Detect which cell encompasses the target text, then output its [x, y] center coordinate. 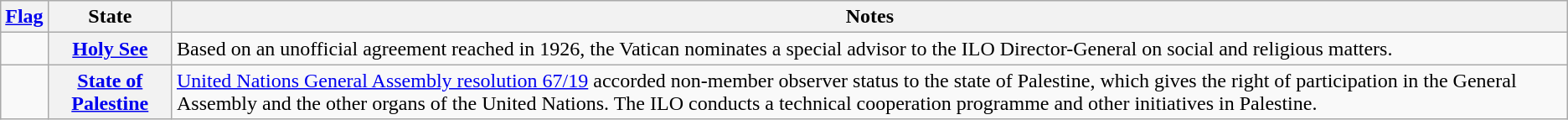
Flag [24, 17]
Holy See [110, 49]
State [110, 17]
State of Palestine [110, 92]
Notes [869, 17]
